Capture the cell that displays the provided text and extract its [x, y] central coordinate. 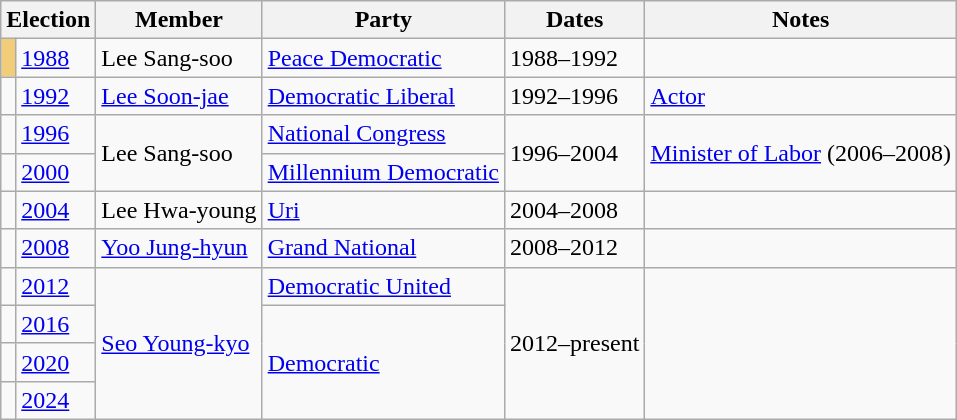
Democratic [383, 362]
Grand National [383, 248]
2016 [56, 324]
Yoo Jung-hyun [179, 248]
Democratic United [383, 286]
Peace Democratic [383, 58]
Party [383, 20]
2000 [56, 172]
Seo Young-kyo [179, 343]
Uri [383, 210]
1992–1996 [574, 96]
1992 [56, 96]
Actor [801, 96]
1996 [56, 134]
2012–present [574, 343]
2008 [56, 248]
National Congress [383, 134]
Lee Hwa-young [179, 210]
Millennium Democratic [383, 172]
1988–1992 [574, 58]
2008–2012 [574, 248]
Lee Soon-jae [179, 96]
2020 [56, 362]
2012 [56, 286]
1996–2004 [574, 153]
2004–2008 [574, 210]
1988 [56, 58]
Notes [801, 20]
2004 [56, 210]
Election [48, 20]
Minister of Labor (2006–2008) [801, 153]
2024 [56, 400]
Member [179, 20]
Dates [574, 20]
Democratic Liberal [383, 96]
